Return the (X, Y) coordinate for the center point of the cell that contains the specified text.  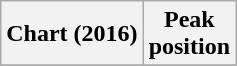
Chart (2016) (72, 34)
Peak position (189, 34)
